From the cell containing the given text, extract its center point as (X, Y) coordinate. 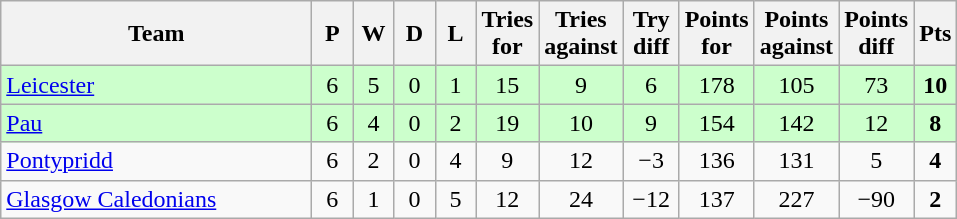
W (374, 34)
−12 (651, 199)
Tries for (508, 34)
−3 (651, 161)
D (414, 34)
73 (876, 85)
Points diff (876, 34)
L (456, 34)
154 (716, 123)
105 (796, 85)
Points for (716, 34)
Pau (156, 123)
136 (716, 161)
Glasgow Caledonians (156, 199)
131 (796, 161)
Pts (936, 34)
−90 (876, 199)
Leicester (156, 85)
24 (581, 199)
19 (508, 123)
178 (716, 85)
Try diff (651, 34)
137 (716, 199)
15 (508, 85)
Pontypridd (156, 161)
P (332, 34)
8 (936, 123)
227 (796, 199)
142 (796, 123)
Points against (796, 34)
Team (156, 34)
Tries against (581, 34)
